Determine the (X, Y) coordinate at the center of the cell enclosing the given text.  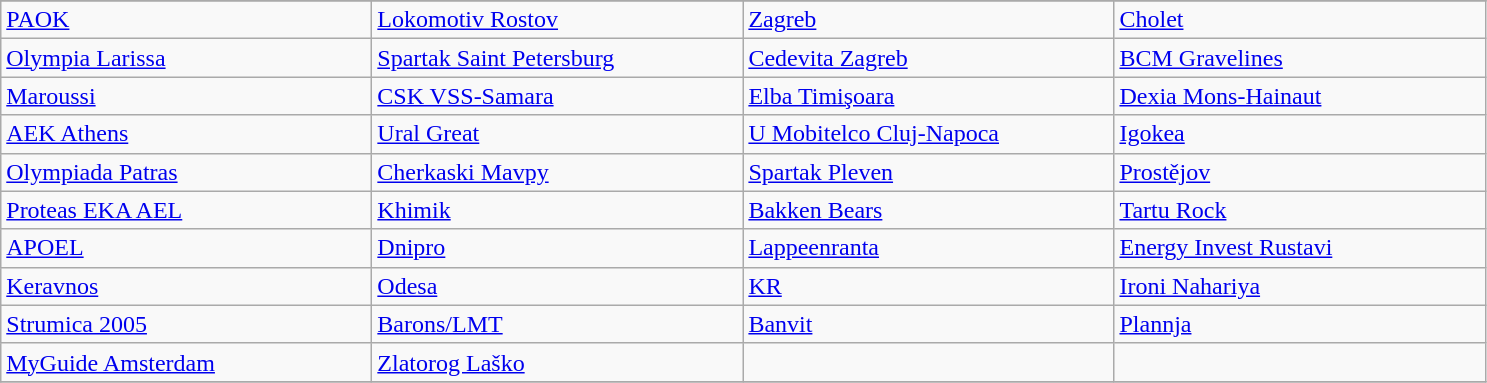
Khimik (558, 210)
Igokea (1300, 134)
Proteas EKA AEL (186, 210)
Maroussi (186, 96)
Cholet (1300, 20)
Spartak Pleven (928, 172)
Olympia Larissa (186, 58)
KR (928, 286)
Bakken Bears (928, 210)
Cedevita Zagreb (928, 58)
Lappeenranta (928, 248)
Dexia Mons-Hainaut (1300, 96)
CSK VSS-Samara (558, 96)
Tartu Rock (1300, 210)
Barons/LMT (558, 324)
Cherkaski Mavpy (558, 172)
Energy Invest Rustavi (1300, 248)
Keravnos (186, 286)
BCM Gravelines (1300, 58)
Ural Great (558, 134)
APOEL (186, 248)
Ironi Nahariya (1300, 286)
AEK Athens (186, 134)
Spartak Saint Petersburg (558, 58)
MyGuide Amsterdam (186, 362)
PAOK (186, 20)
Strumica 2005 (186, 324)
Dnipro (558, 248)
Prostějov (1300, 172)
Odesa (558, 286)
Olympiada Patras (186, 172)
Lokomotiv Rostov (558, 20)
Plannja (1300, 324)
U Mobitelco Cluj-Napoca (928, 134)
Elba Timişoara (928, 96)
Zagreb (928, 20)
Zlatorog Laško (558, 362)
Banvit (928, 324)
